For the text-containing cell, return its midpoint in [x, y] coordinate format. 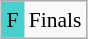
F [12, 20]
Finals [56, 20]
